Extract the (X, Y) coordinate from the center of the cell holding the provided text.  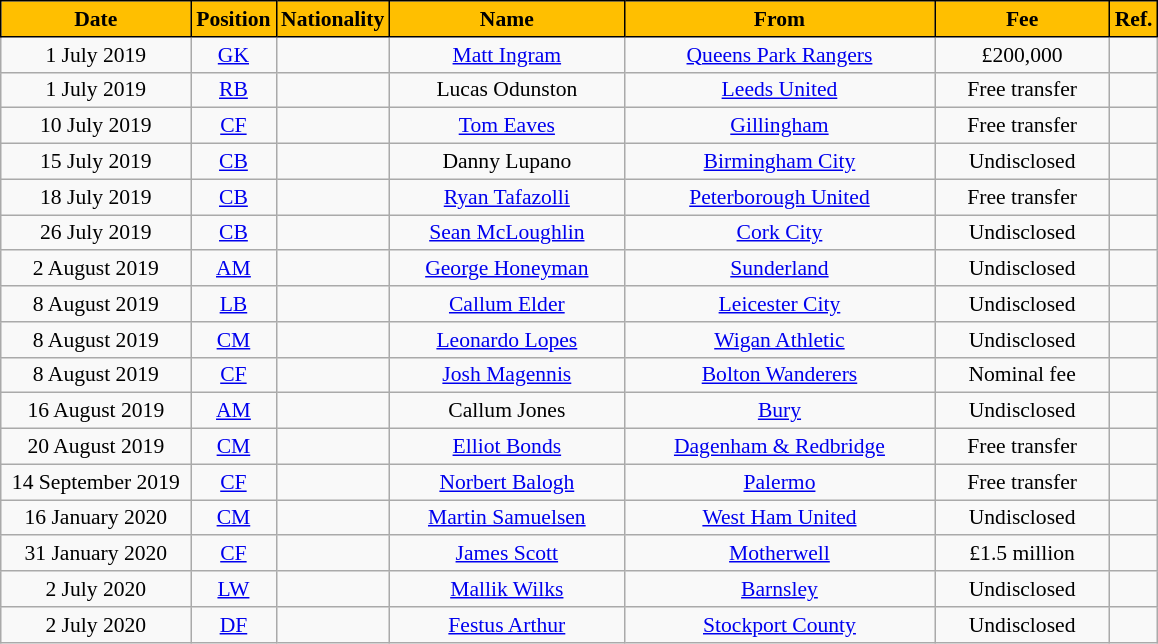
DF (234, 625)
Nominal fee (1022, 375)
18 July 2019 (96, 197)
Matt Ingram (506, 55)
James Scott (506, 554)
Bury (779, 411)
Mallik Wilks (506, 589)
Motherwell (779, 554)
Leonardo Lopes (506, 340)
Queens Park Rangers (779, 55)
Stockport County (779, 625)
10 July 2019 (96, 126)
Ryan Tafazolli (506, 197)
20 August 2019 (96, 447)
Birmingham City (779, 162)
Name (506, 19)
Barnsley (779, 589)
16 January 2020 (96, 518)
2 August 2019 (96, 269)
LW (234, 589)
Josh Magennis (506, 375)
From (779, 19)
LB (234, 304)
Lucas Odunston (506, 90)
Bolton Wanderers (779, 375)
Position (234, 19)
George Honeyman (506, 269)
Palermo (779, 482)
Tom Eaves (506, 126)
Sunderland (779, 269)
Wigan Athletic (779, 340)
£200,000 (1022, 55)
Ref. (1134, 19)
Cork City (779, 233)
14 September 2019 (96, 482)
Elliot Bonds (506, 447)
Peterborough United (779, 197)
26 July 2019 (96, 233)
Danny Lupano (506, 162)
RB (234, 90)
West Ham United (779, 518)
Fee (1022, 19)
15 July 2019 (96, 162)
Nationality (332, 19)
31 January 2020 (96, 554)
Norbert Balogh (506, 482)
16 August 2019 (96, 411)
Leicester City (779, 304)
Festus Arthur (506, 625)
Gillingham (779, 126)
Callum Elder (506, 304)
Callum Jones (506, 411)
Dagenham & Redbridge (779, 447)
£1.5 million (1022, 554)
Martin Samuelsen (506, 518)
GK (234, 55)
Date (96, 19)
Leeds United (779, 90)
Sean McLoughlin (506, 233)
